Output the [x, y] coordinate of the center of the cell containing the given text.  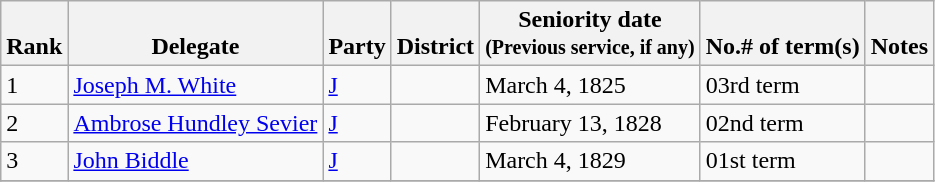
Joseph M. White [196, 85]
March 4, 1829 [590, 161]
01st term [782, 161]
Seniority date(Previous service, if any) [590, 34]
02nd term [782, 123]
John Biddle [196, 161]
February 13, 1828 [590, 123]
Ambrose Hundley Sevier [196, 123]
3 [34, 161]
No.# of term(s) [782, 34]
March 4, 1825 [590, 85]
Notes [899, 34]
Delegate [196, 34]
Rank [34, 34]
03rd term [782, 85]
District [435, 34]
2 [34, 123]
Party [357, 34]
1 [34, 85]
